From the cell containing the given text, extract its center point as [x, y] coordinate. 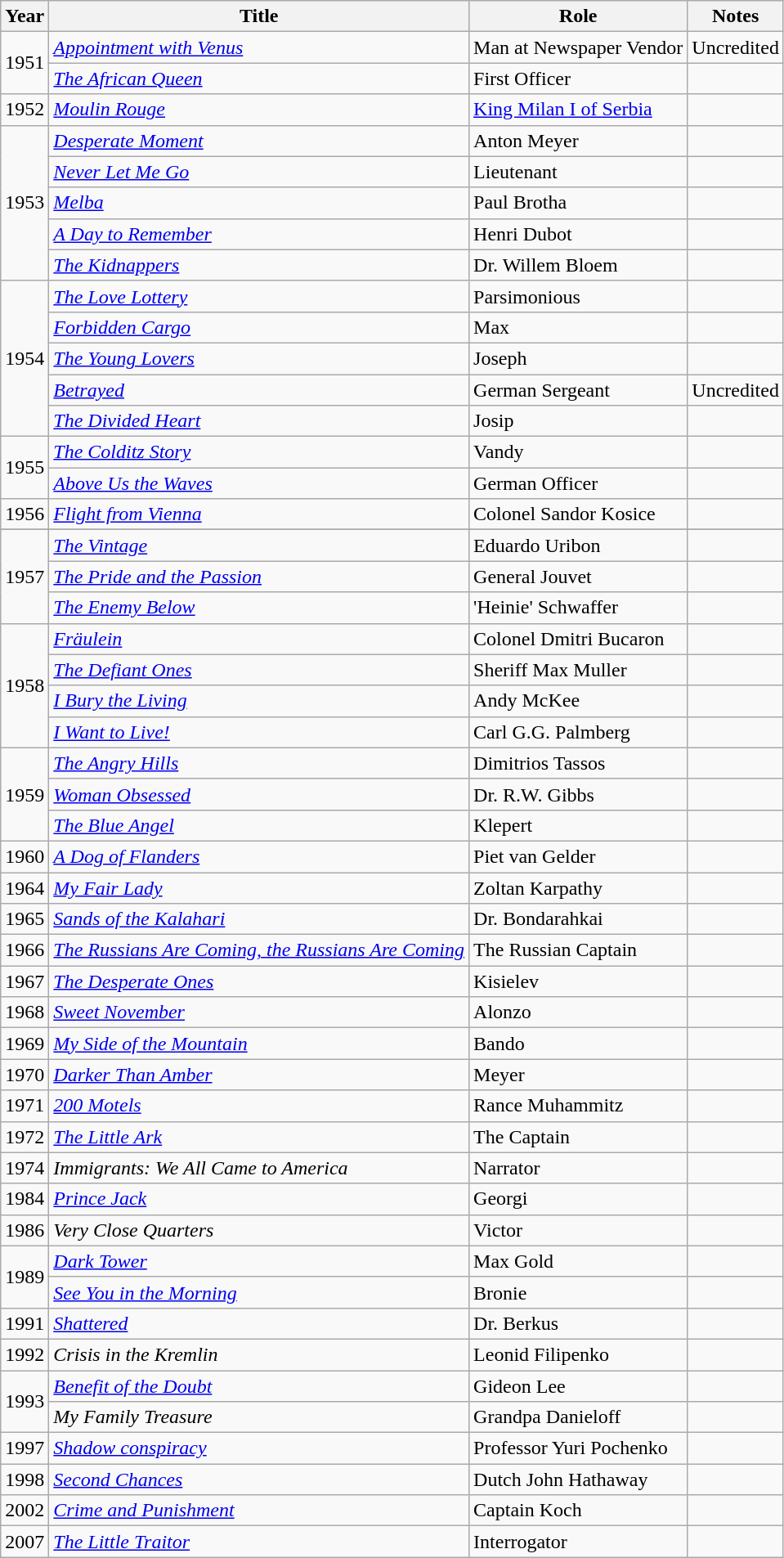
1984 [25, 1199]
Sheriff Max Muller [579, 670]
Melba [259, 203]
My Side of the Mountain [259, 1044]
Darker Than Amber [259, 1075]
Forbidden Cargo [259, 327]
The Blue Angel [259, 825]
Dr. Berkus [579, 1323]
Role [579, 16]
1952 [25, 110]
The Colditz Story [259, 452]
Second Chances [259, 1479]
Josip [579, 421]
Crisis in the Kremlin [259, 1354]
2007 [25, 1542]
The Kidnappers [259, 265]
Zoltan Karpathy [579, 887]
Max Gold [579, 1261]
Andy McKee [579, 701]
German Sergeant [579, 390]
Benefit of the Doubt [259, 1386]
A Dog of Flanders [259, 856]
Alonzo [579, 1012]
'Heinie' Schwaffer [579, 608]
Lieutenant [579, 172]
The Angry Hills [259, 763]
Captain Koch [579, 1511]
Leonid Filipenko [579, 1354]
1958 [25, 685]
Eduardo Uribon [579, 546]
Interrogator [579, 1542]
A Day to Remember [259, 234]
Man at Newspaper Vendor [579, 47]
I Bury the Living [259, 701]
1969 [25, 1044]
The Love Lottery [259, 296]
The Little Traitor [259, 1542]
Above Us the Waves [259, 483]
Paul Brotha [579, 203]
1972 [25, 1137]
Woman Obsessed [259, 794]
Shattered [259, 1323]
1957 [25, 577]
Fräulein [259, 639]
1992 [25, 1354]
Georgi [579, 1199]
Betrayed [259, 390]
Carl G.G. Palmberg [579, 732]
Desperate Moment [259, 141]
Anton Meyer [579, 141]
Never Let Me Go [259, 172]
1953 [25, 203]
King Milan I of Serbia [579, 110]
Dr. R.W. Gibbs [579, 794]
Immigrants: We All Came to America [259, 1168]
1959 [25, 794]
1965 [25, 919]
1951 [25, 63]
German Officer [579, 483]
Flight from Vienna [259, 514]
Prince Jack [259, 1199]
1971 [25, 1106]
Joseph [579, 358]
200 Motels [259, 1106]
The Russians Are Coming, the Russians Are Coming [259, 950]
1955 [25, 468]
Vandy [579, 452]
Rance Muhammitz [579, 1106]
I Want to Live! [259, 732]
1986 [25, 1230]
1991 [25, 1323]
First Officer [579, 79]
1954 [25, 358]
Bronie [579, 1292]
The Little Ark [259, 1137]
My Family Treasure [259, 1417]
The Divided Heart [259, 421]
Dark Tower [259, 1261]
Dr. Willem Bloem [579, 265]
The Vintage [259, 546]
1964 [25, 887]
See You in the Morning [259, 1292]
Klepert [579, 825]
Narrator [579, 1168]
Gideon Lee [579, 1386]
Dimitrios Tassos [579, 763]
The Enemy Below [259, 608]
1956 [25, 514]
Colonel Dmitri Bucaron [579, 639]
Professor Yuri Pochenko [579, 1448]
Max [579, 327]
The Young Lovers [259, 358]
1967 [25, 981]
Year [25, 16]
Kisielev [579, 981]
1989 [25, 1277]
The Pride and the Passion [259, 577]
1960 [25, 856]
The Captain [579, 1137]
1966 [25, 950]
1968 [25, 1012]
Bando [579, 1044]
Colonel Sandor Kosice [579, 514]
Sweet November [259, 1012]
Notes [736, 16]
2002 [25, 1511]
Title [259, 16]
Crime and Punishment [259, 1511]
Henri Dubot [579, 234]
1970 [25, 1075]
My Fair Lady [259, 887]
General Jouvet [579, 577]
The Defiant Ones [259, 670]
1993 [25, 1402]
Parsimonious [579, 296]
1998 [25, 1479]
1997 [25, 1448]
The Russian Captain [579, 950]
1974 [25, 1168]
Moulin Rouge [259, 110]
Sands of the Kalahari [259, 919]
Meyer [579, 1075]
The Desperate Ones [259, 981]
Dr. Bondarahkai [579, 919]
Very Close Quarters [259, 1230]
Dutch John Hathaway [579, 1479]
Appointment with Venus [259, 47]
Grandpa Danieloff [579, 1417]
Shadow conspiracy [259, 1448]
The African Queen [259, 79]
Piet van Gelder [579, 856]
Victor [579, 1230]
